For the text-containing cell, return its midpoint in (x, y) coordinate format. 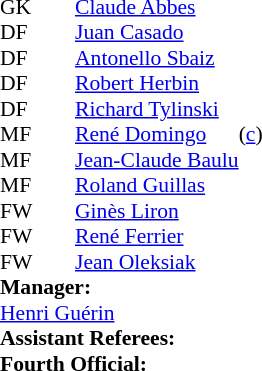
Jean Oleksiak (157, 262)
Robert Herbin (157, 83)
Juan Casado (157, 33)
Jean-Claude Baulu (157, 160)
René Ferrier (157, 237)
Roland Guillas (157, 185)
Richard Tylinski (157, 109)
René Domingo (157, 135)
Antonello Sbaiz (157, 58)
Ginès Liron (157, 211)
Manager: (120, 287)
